Pinpoint the cell where the given text exists, returning its [X, Y] midpoint coordinate. 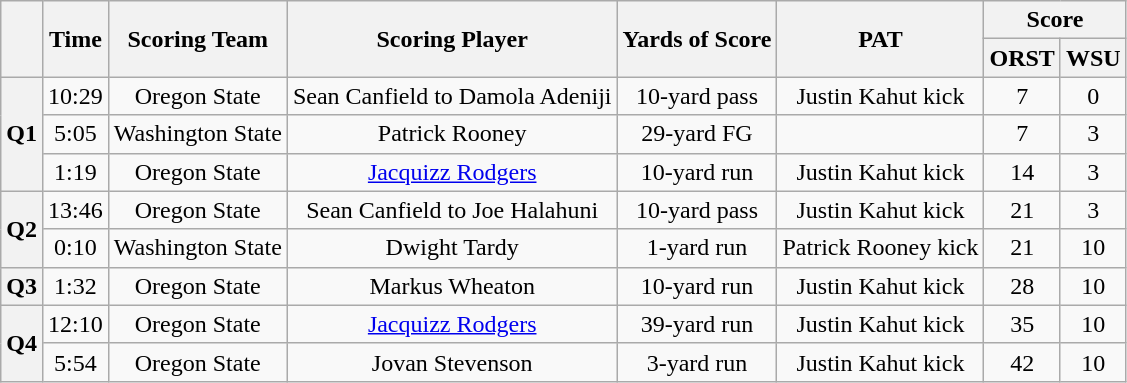
Time [75, 39]
14 [1022, 172]
Score [1055, 20]
29-yard FG [697, 134]
Q1 [22, 134]
0:10 [75, 248]
5:05 [75, 134]
Dwight Tardy [452, 248]
10:29 [75, 96]
ORST [1022, 58]
Patrick Rooney kick [880, 248]
3-yard run [697, 362]
Q2 [22, 229]
Q4 [22, 343]
Sean Canfield to Joe Halahuni [452, 210]
42 [1022, 362]
35 [1022, 324]
Sean Canfield to Damola Adeniji [452, 96]
5:54 [75, 362]
WSU [1093, 58]
13:46 [75, 210]
28 [1022, 286]
PAT [880, 39]
Scoring Player [452, 39]
0 [1093, 96]
12:10 [75, 324]
Patrick Rooney [452, 134]
Jovan Stevenson [452, 362]
1:19 [75, 172]
Q3 [22, 286]
Yards of Score [697, 39]
1-yard run [697, 248]
39-yard run [697, 324]
1:32 [75, 286]
Scoring Team [198, 39]
Markus Wheaton [452, 286]
